Capture the cell that displays the provided text and extract its (x, y) central coordinate. 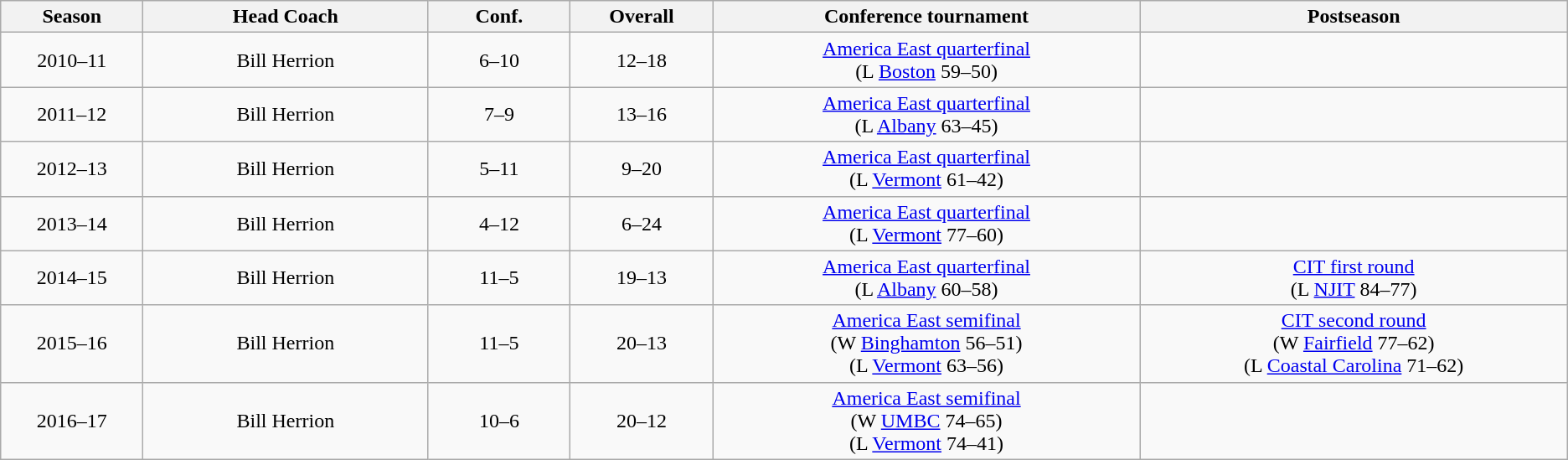
CIT first round (L NJIT 84–77) (1354, 278)
5–11 (499, 169)
Conference tournament (926, 17)
Conf. (499, 17)
6–24 (642, 223)
20–13 (642, 344)
America East semifinal (W UMBC 74–65) (L Vermont 74–41) (926, 421)
America East quarterfinal (L Vermont 77–60) (926, 223)
Head Coach (286, 17)
13–16 (642, 114)
CIT second round (W Fairfield 77–62) (L Coastal Carolina 71–62) (1354, 344)
Overall (642, 17)
2016–17 (72, 421)
7–9 (499, 114)
America East quarterfinal (L Vermont 61–42) (926, 169)
20–12 (642, 421)
America East quarterfinal (L Albany 63–45) (926, 114)
6–10 (499, 60)
4–12 (499, 223)
19–13 (642, 278)
America East semifinal (W Binghamton 56–51) (L Vermont 63–56) (926, 344)
2015–16 (72, 344)
2012–13 (72, 169)
2010–11 (72, 60)
America East quarterfinal (L Albany 60–58) (926, 278)
2013–14 (72, 223)
2014–15 (72, 278)
Postseason (1354, 17)
Season (72, 17)
2011–12 (72, 114)
12–18 (642, 60)
America East quarterfinal (L Boston 59–50) (926, 60)
9–20 (642, 169)
10–6 (499, 421)
